From the cell containing the given text, extract its center point as (x, y) coordinate. 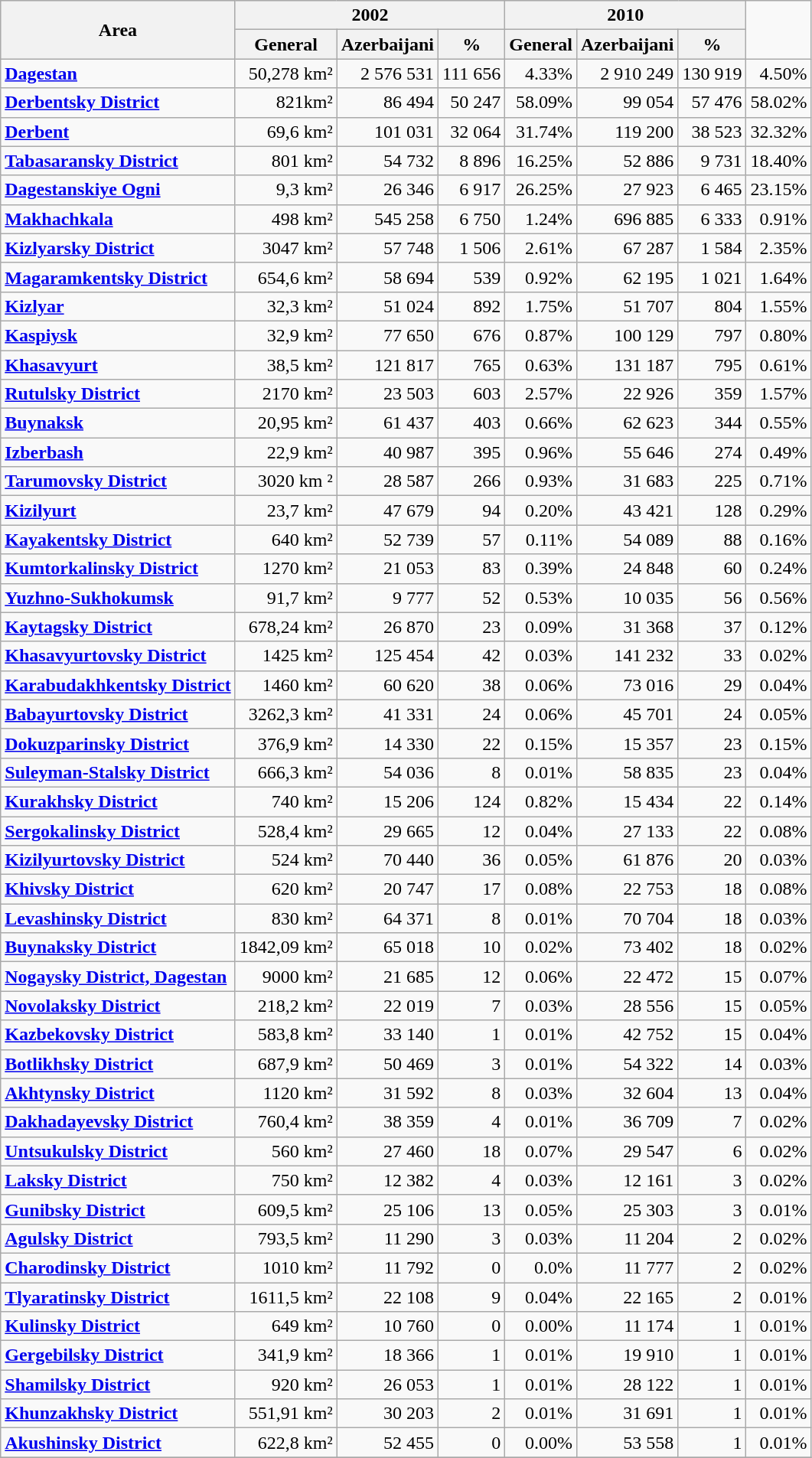
11 290 (387, 1238)
60 620 (387, 685)
0.96% (541, 452)
1 584 (712, 248)
1120 km² (286, 1093)
2002 (370, 15)
795 (712, 365)
560 km² (286, 1151)
40 987 (387, 452)
11 204 (627, 1238)
88 (712, 540)
57 (471, 540)
3047 km² (286, 248)
57 476 (712, 103)
64 371 (387, 918)
111 656 (471, 73)
9 731 (712, 161)
58.09% (541, 103)
32,9 km² (286, 335)
0.14% (779, 801)
60 (712, 569)
1460 km² (286, 685)
70 704 (627, 918)
27 133 (627, 830)
22 108 (387, 1297)
0.93% (541, 481)
666,3 km² (286, 772)
54 089 (627, 540)
Tlyaratinsky District (118, 1297)
Kaspiysk (118, 335)
1842,09 km² (286, 948)
23,7 km² (286, 510)
32 604 (627, 1093)
Rutulsky District (118, 394)
1270 km² (286, 569)
0.24% (779, 569)
41 331 (387, 714)
0.91% (779, 219)
620 km² (286, 889)
33 140 (387, 1035)
29 665 (387, 830)
524 km² (286, 860)
Makhachkala (118, 219)
0.92% (541, 277)
0.71% (779, 481)
6 333 (712, 219)
Kizlyarsky District (118, 248)
0.29% (779, 510)
Dokuzparinsky District (118, 743)
21 053 (387, 569)
83 (471, 569)
Babayurtovsky District (118, 714)
36 (471, 860)
58.02% (779, 103)
9,3 km² (286, 190)
101 031 (387, 132)
Area (118, 30)
26 053 (387, 1385)
Kayakentsky District (118, 540)
12 382 (387, 1180)
22 472 (627, 977)
31 592 (387, 1093)
45 701 (627, 714)
53 558 (627, 1443)
9000 km² (286, 977)
0.39% (541, 569)
128 (712, 510)
Gergebilsky District (118, 1355)
27 460 (387, 1151)
Laksky District (118, 1180)
0.53% (541, 598)
91,7 km² (286, 598)
Kizilyurtovsky District (118, 860)
Karabudakhkentsky District (118, 685)
583,8 km² (286, 1035)
0.16% (779, 540)
15 206 (387, 801)
920 km² (286, 1385)
11 777 (627, 1267)
28 122 (627, 1385)
Gunibsky District (118, 1209)
11 792 (387, 1267)
50 469 (387, 1064)
6 750 (471, 219)
22 926 (627, 394)
649 km² (286, 1326)
0.49% (779, 452)
376,9 km² (286, 743)
32.32% (779, 132)
801 km² (286, 161)
Derbent (118, 132)
30 203 (387, 1414)
Agulsky District (118, 1238)
528,4 km² (286, 830)
797 (712, 335)
1 021 (712, 277)
678,24 km² (286, 627)
Khasavyurtovsky District (118, 656)
Dagestan (118, 73)
25 303 (627, 1209)
73 016 (627, 685)
51 024 (387, 306)
56 (712, 598)
0.80% (779, 335)
0.20% (541, 510)
17 (471, 889)
696 885 (627, 219)
Dagestanskiye Ogni (118, 190)
Shamilsky District (118, 1385)
23 503 (387, 394)
32,3 km² (286, 306)
0.56% (779, 598)
0.0% (541, 1267)
266 (471, 481)
29 547 (627, 1151)
4.50% (779, 73)
Suleyman-Stalsky District (118, 772)
26 870 (387, 627)
11 174 (627, 1326)
31.74% (541, 132)
622,8 km² (286, 1443)
28 556 (627, 1006)
121 817 (387, 365)
25 106 (387, 1209)
86 494 (387, 103)
Akhtynsky District (118, 1093)
10 (471, 948)
Kizlyar (118, 306)
Sergokalinsky District (118, 830)
676 (471, 335)
141 232 (627, 656)
54 322 (627, 1064)
61 437 (387, 423)
50,278 km² (286, 73)
830 km² (286, 918)
750 km² (286, 1180)
539 (471, 277)
Kumtorkalinsky District (118, 569)
654,6 km² (286, 277)
498 km² (286, 219)
0.82% (541, 801)
14 330 (387, 743)
687,9 km² (286, 1064)
31 683 (627, 481)
793,5 km² (286, 1238)
Khunzakhsky District (118, 1414)
225 (712, 481)
0.09% (541, 627)
50 247 (471, 103)
359 (712, 394)
14 (712, 1064)
52 455 (387, 1443)
28 587 (387, 481)
1 506 (471, 248)
32 064 (471, 132)
55 646 (627, 452)
31 368 (627, 627)
821km² (286, 103)
1.75% (541, 306)
62 623 (627, 423)
61 876 (627, 860)
26 346 (387, 190)
0.63% (541, 365)
Kazbekovsky District (118, 1035)
100 129 (627, 335)
23.15% (779, 190)
Dakhadayevsky District (118, 1122)
62 195 (627, 277)
274 (712, 452)
99 054 (627, 103)
65 018 (387, 948)
33 (712, 656)
344 (712, 423)
38 523 (712, 132)
Kulinsky District (118, 1326)
2010 (626, 15)
Yuzhno-Sukhokumsk (118, 598)
Kaytagsky District (118, 627)
26.25% (541, 190)
58 835 (627, 772)
19 910 (627, 1355)
22 753 (627, 889)
15 434 (627, 801)
31 691 (627, 1414)
1425 km² (286, 656)
42 752 (627, 1035)
Khasavyurt (118, 365)
Tarumovsky District (118, 481)
4.33% (541, 73)
Novolaksky District (118, 1006)
22 019 (387, 1006)
73 402 (627, 948)
6 (712, 1151)
124 (471, 801)
218,2 km² (286, 1006)
395 (471, 452)
12 161 (627, 1180)
2.57% (541, 394)
Untsukulsky District (118, 1151)
Kizilyurt (118, 510)
6 917 (471, 190)
892 (471, 306)
22,9 km² (286, 452)
36 709 (627, 1122)
Botlikhsky District (118, 1064)
37 (712, 627)
42 (471, 656)
1.24% (541, 219)
Akushinsky District (118, 1443)
Derbentsky District (118, 103)
27 923 (627, 190)
Kurakhsky District (118, 801)
0.55% (779, 423)
20 747 (387, 889)
20,95 km² (286, 423)
51 707 (627, 306)
0.61% (779, 365)
341,9 km² (286, 1355)
2.61% (541, 248)
Levashinsky District (118, 918)
58 694 (387, 277)
765 (471, 365)
24 848 (627, 569)
3262,3 km² (286, 714)
0.66% (541, 423)
38 (471, 685)
Izberbash (118, 452)
9 (471, 1297)
804 (712, 306)
Magaramkentsky District (118, 277)
2 576 531 (387, 73)
740 km² (286, 801)
609,5 km² (286, 1209)
2170 km² (286, 394)
125 454 (387, 656)
551,91 km² (286, 1414)
69,6 km² (286, 132)
52 (471, 598)
52 739 (387, 540)
38,5 km² (286, 365)
29 (712, 685)
0.12% (779, 627)
Charodinsky District (118, 1267)
10 035 (627, 598)
1.57% (779, 394)
77 650 (387, 335)
1010 km² (286, 1267)
403 (471, 423)
57 748 (387, 248)
54 036 (387, 772)
70 440 (387, 860)
Khivsky District (118, 889)
52 886 (627, 161)
9 777 (387, 598)
20 (712, 860)
2.35% (779, 248)
3020 km ² (286, 481)
1611,5 km² (286, 1297)
130 919 (712, 73)
Tabasaransky District (118, 161)
Nogaysky District, Dagestan (118, 977)
16.25% (541, 161)
54 732 (387, 161)
603 (471, 394)
Buynaksk (118, 423)
94 (471, 510)
1.64% (779, 277)
15 357 (627, 743)
67 287 (627, 248)
10 760 (387, 1326)
2 910 249 (627, 73)
47 679 (387, 510)
545 258 (387, 219)
Buynaksky District (118, 948)
0.87% (541, 335)
18 366 (387, 1355)
760,4 km² (286, 1122)
0.11% (541, 540)
43 421 (627, 510)
21 685 (387, 977)
22 165 (627, 1297)
18.40% (779, 161)
131 187 (627, 365)
8 896 (471, 161)
6 465 (712, 190)
1.55% (779, 306)
640 km² (286, 540)
119 200 (627, 132)
38 359 (387, 1122)
